Output the [X, Y] coordinate of the center of the cell containing the given text.  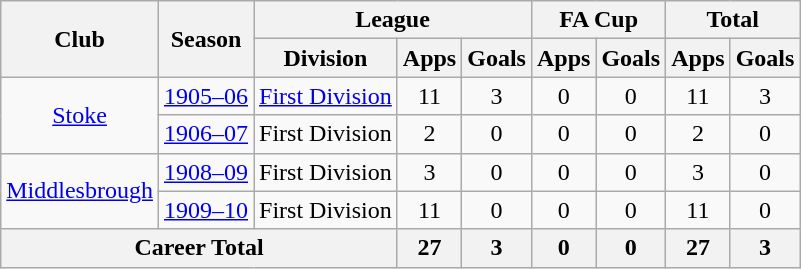
League [393, 20]
Total [733, 20]
Club [80, 39]
Division [326, 58]
Middlesbrough [80, 191]
1909–10 [206, 210]
FA Cup [598, 20]
1906–07 [206, 134]
Season [206, 39]
Career Total [200, 248]
1908–09 [206, 172]
1905–06 [206, 96]
Stoke [80, 115]
